From the cell containing the given text, extract its center point as [x, y] coordinate. 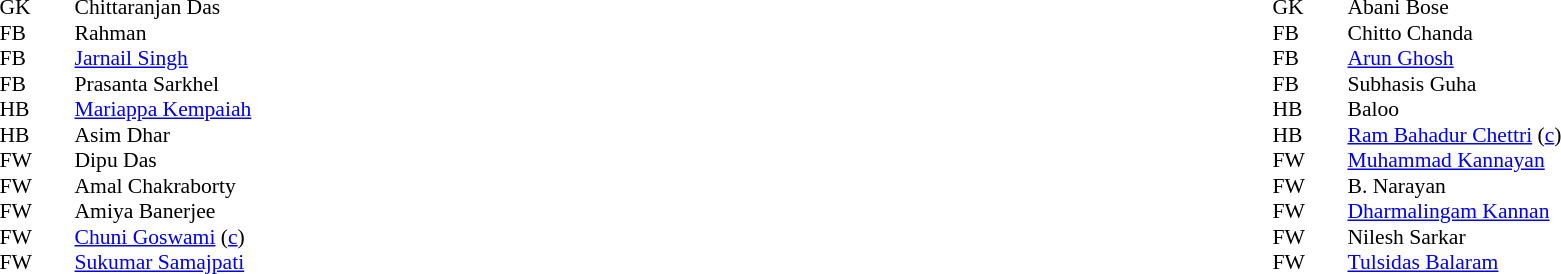
Amal Chakraborty [162, 186]
Jarnail Singh [162, 59]
Asim Dhar [162, 135]
Chitto Chanda [1454, 33]
Dipu Das [162, 161]
B. Narayan [1454, 186]
Muhammad Kannayan [1454, 161]
Ram Bahadur Chettri (c) [1454, 135]
Dharmalingam Kannan [1454, 211]
Nilesh Sarkar [1454, 237]
Prasanta Sarkhel [162, 84]
Subhasis Guha [1454, 84]
Rahman [162, 33]
Chuni Goswami (c) [162, 237]
Baloo [1454, 109]
Arun Ghosh [1454, 59]
Amiya Banerjee [162, 211]
Mariappa Kempaiah [162, 109]
